Provide the [x, y] coordinate of the cell's center where the given text is located.  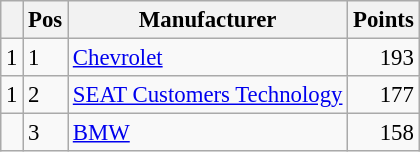
177 [384, 95]
Points [384, 20]
158 [384, 133]
Pos [46, 20]
3 [46, 133]
Manufacturer [208, 20]
2 [46, 95]
Chevrolet [208, 58]
193 [384, 58]
BMW [208, 133]
SEAT Customers Technology [208, 95]
